Identify which cell holds the provided text, then report its [x, y] central coordinate. 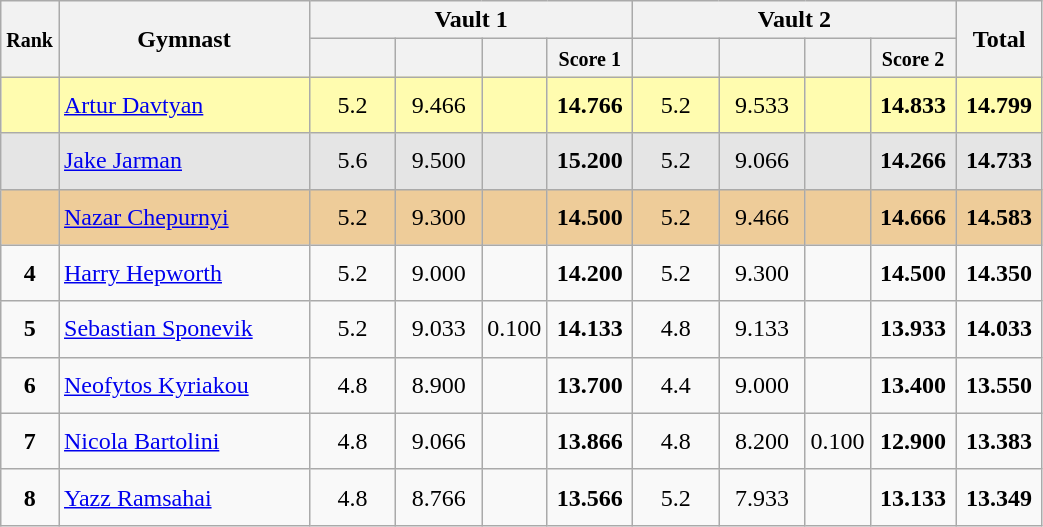
Nazar Chepurnyi [184, 217]
13.700 [590, 385]
Sebastian Sponevik [184, 329]
4 [30, 273]
8.900 [439, 385]
14.350 [999, 273]
Harry Hepworth [184, 273]
7 [30, 441]
5 [30, 329]
14.033 [999, 329]
9.033 [439, 329]
13.550 [999, 385]
8 [30, 497]
8.766 [439, 497]
Nicola Bartolini [184, 441]
6 [30, 385]
14.799 [999, 105]
14.666 [913, 217]
Yazz Ramsahai [184, 497]
9.533 [762, 105]
13.133 [913, 497]
14.583 [999, 217]
Score 2 [913, 58]
13.383 [999, 441]
14.733 [999, 161]
13.400 [913, 385]
12.900 [913, 441]
Score 1 [590, 58]
15.200 [590, 161]
9.133 [762, 329]
7.933 [762, 497]
Artur Davtyan [184, 105]
14.766 [590, 105]
14.266 [913, 161]
5.6 [353, 161]
14.833 [913, 105]
13.566 [590, 497]
4.4 [676, 385]
8.200 [762, 441]
Gymnast [184, 39]
Neofytos Kyriakou [184, 385]
9.500 [439, 161]
13.933 [913, 329]
Vault 2 [794, 20]
14.133 [590, 329]
13.866 [590, 441]
13.349 [999, 497]
Rank [30, 39]
Total [999, 39]
Jake Jarman [184, 161]
Vault 1 [472, 20]
14.200 [590, 273]
